From the cell containing the given text, extract its center point as (X, Y) coordinate. 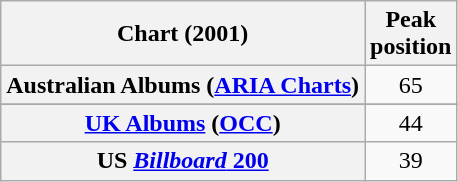
39 (411, 161)
UK Albums (OCC) (183, 123)
65 (411, 85)
Chart (2001) (183, 34)
US Billboard 200 (183, 161)
Peakposition (411, 34)
44 (411, 123)
Australian Albums (ARIA Charts) (183, 85)
